Search for the cell housing the specified text and yield its (X, Y) center coordinate. 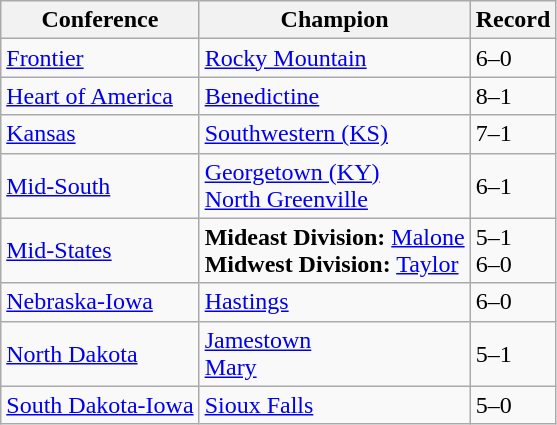
Southwestern (KS) (334, 134)
Mideast Division: MaloneMidwest Division: Taylor (334, 250)
Conference (100, 20)
Sioux Falls (334, 405)
6–1 (513, 186)
5–1 (513, 354)
Hastings (334, 302)
Rocky Mountain (334, 58)
8–1 (513, 96)
Georgetown (KY)North Greenville (334, 186)
JamestownMary (334, 354)
Nebraska-Iowa (100, 302)
Record (513, 20)
Heart of America (100, 96)
Benedictine (334, 96)
Frontier (100, 58)
Kansas (100, 134)
Mid-South (100, 186)
North Dakota (100, 354)
7–1 (513, 134)
5–16–0 (513, 250)
South Dakota-Iowa (100, 405)
5–0 (513, 405)
Mid-States (100, 250)
Champion (334, 20)
